Pinpoint the cell where the given text exists, returning its (X, Y) midpoint coordinate. 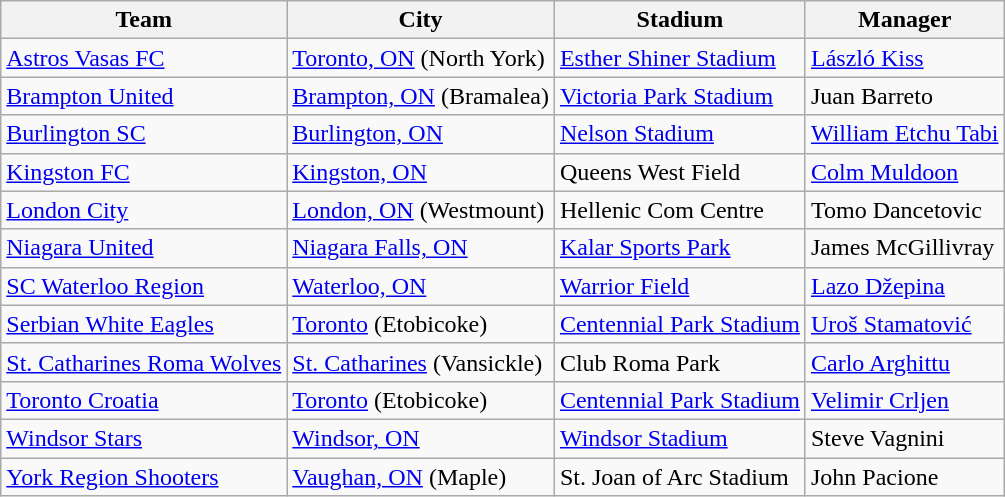
St. Joan of Arc Stadium (680, 477)
Esther Shiner Stadium (680, 58)
Stadium (680, 20)
Kingston FC (144, 172)
Nelson Stadium (680, 134)
London City (144, 210)
Carlo Arghittu (904, 362)
Toronto, ON (North York) (421, 58)
William Etchu Tabi (904, 134)
St. Catharines Roma Wolves (144, 362)
Lazo Džepina (904, 286)
Astros Vasas FC (144, 58)
Waterloo, ON (421, 286)
Burlington, ON (421, 134)
Kingston, ON (421, 172)
Brampton, ON (Bramalea) (421, 96)
Colm Muldoon (904, 172)
Windsor, ON (421, 438)
Niagara Falls, ON (421, 248)
Kalar Sports Park (680, 248)
Serbian White Eagles (144, 324)
Windsor Stars (144, 438)
Tomo Dancetovic (904, 210)
Uroš Stamatović (904, 324)
Club Roma Park (680, 362)
Hellenic Com Centre (680, 210)
City (421, 20)
Juan Barreto (904, 96)
Windsor Stadium (680, 438)
Niagara United (144, 248)
Toronto Croatia (144, 400)
Manager (904, 20)
York Region Shooters (144, 477)
London, ON (Westmount) (421, 210)
Warrior Field (680, 286)
John Pacione (904, 477)
László Kiss (904, 58)
Burlington SC (144, 134)
Vaughan, ON (Maple) (421, 477)
Team (144, 20)
Victoria Park Stadium (680, 96)
SC Waterloo Region (144, 286)
St. Catharines (Vansickle) (421, 362)
James McGillivray (904, 248)
Queens West Field (680, 172)
Brampton United (144, 96)
Steve Vagnini (904, 438)
Velimir Crljen (904, 400)
